Locate the cell with the specified text and output its [x, y] center coordinate. 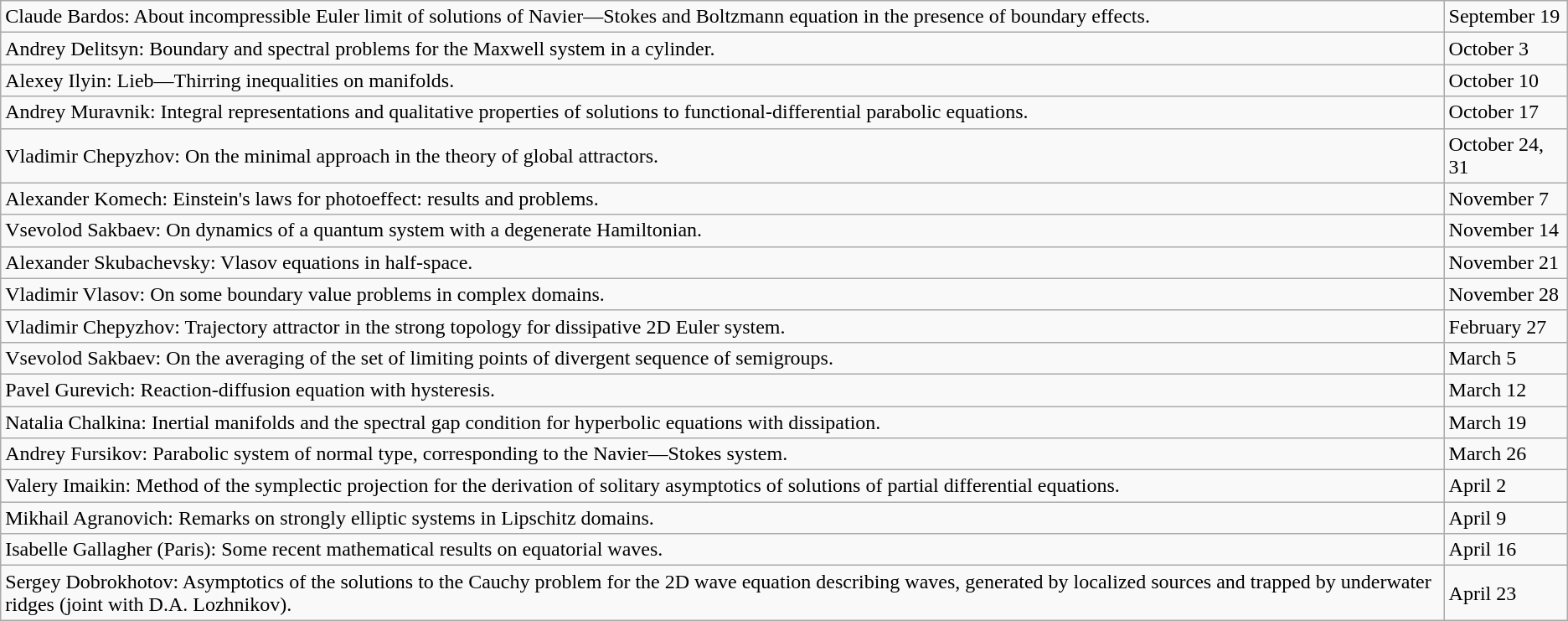
Pavel Gurevich: Reaction-diffusion equation with hysteresis. [722, 390]
April 16 [1506, 550]
Vladimir Vlasov: On some boundary value problems in complex domains. [722, 294]
Vladimir Chepyzhov: On the minimal approach in the theory of global attractors. [722, 156]
Claude Bardos: About incompressible Euler limit of solutions of Navier—Stokes and Boltzmann equation in the presence of boundary effects. [722, 17]
April 9 [1506, 518]
October 10 [1506, 80]
Andrey Muravnik: Integral representations and qualitative properties of solutions to functional-differential parabolic equations. [722, 112]
Natalia Chalkina: Inertial manifolds and the spectral gap condition for hyperbolic equations with dissipation. [722, 422]
Andrey Fursikov: Parabolic system of normal type, corresponding to the Navier—Stokes system. [722, 454]
Vladimir Chepyzhov: Trajectory attractor in the strong topology for dissipative 2D Euler system. [722, 326]
September 19 [1506, 17]
November 7 [1506, 199]
November 21 [1506, 262]
Vsevolod Sakbaev: On the averaging of the set of limiting points of divergent sequence of semigroups. [722, 358]
October 17 [1506, 112]
Andrey Delitsyn: Boundary and spectral problems for the Maxwell system in a cylinder. [722, 49]
April 23 [1506, 593]
Isabelle Gallagher (Paris): Some recent mathematical results on equatorial waves. [722, 550]
Alexander Komech: Einstein's laws for photoeffect: results and problems. [722, 199]
April 2 [1506, 486]
Alexey Ilyin: Lieb—Thirring inequalities on manifolds. [722, 80]
November 14 [1506, 230]
November 28 [1506, 294]
October 24, 31 [1506, 156]
Alexander Skubachevsky: Vlasov equations in half-space. [722, 262]
March 26 [1506, 454]
Vsevolod Sakbaev: On dynamics of a quantum system with a degenerate Hamiltonian. [722, 230]
Valery Imaikin: Method of the symplectic projection for the derivation of solitary asymptotics of solutions of partial differential equations. [722, 486]
March 12 [1506, 390]
March 19 [1506, 422]
February 27 [1506, 326]
October 3 [1506, 49]
Mikhail Agranovich: Remarks on strongly elliptic systems in Lipschitz domains. [722, 518]
March 5 [1506, 358]
